Output the [x, y] coordinate of the center of the cell containing the given text.  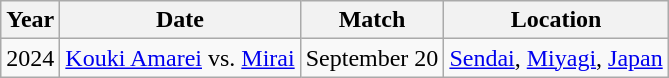
Date [180, 20]
2024 [30, 58]
Match [372, 20]
September 20 [372, 58]
Sendai, Miyagi, Japan [556, 58]
Location [556, 20]
Kouki Amarei vs. Mirai [180, 58]
Year [30, 20]
